Locate the cell with the specified text and output its [X, Y] center coordinate. 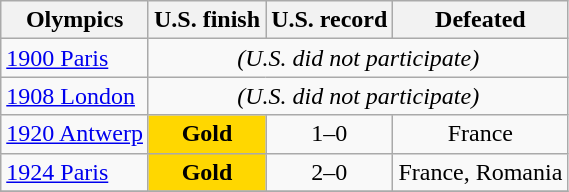
1924 Paris [75, 172]
1920 Antwerp [75, 134]
Olympics [75, 20]
U.S. record [330, 20]
1–0 [330, 134]
1900 Paris [75, 58]
France, Romania [480, 172]
1908 London [75, 96]
France [480, 134]
Defeated [480, 20]
2–0 [330, 172]
U.S. finish [206, 20]
